Provide the [x, y] coordinate of the cell's center where the given text is located.  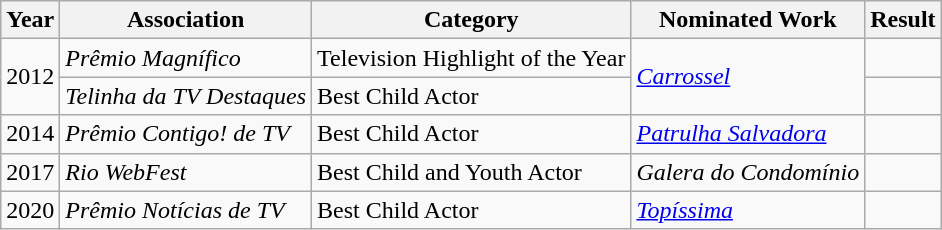
Year [30, 20]
Nominated Work [748, 20]
Prêmio Contigo! de TV [186, 134]
Result [903, 20]
Association [186, 20]
2014 [30, 134]
Rio WebFest [186, 172]
Prêmio Notícias de TV [186, 210]
Carrossel [748, 77]
Prêmio Magnífico [186, 58]
Telinha da TV Destaques [186, 96]
Galera do Condomínio [748, 172]
Best Child and Youth Actor [472, 172]
Topíssima [748, 210]
2012 [30, 77]
Television Highlight of the Year [472, 58]
Patrulha Salvadora [748, 134]
2017 [30, 172]
Category [472, 20]
2020 [30, 210]
